Search for the cell housing the specified text and yield its (x, y) center coordinate. 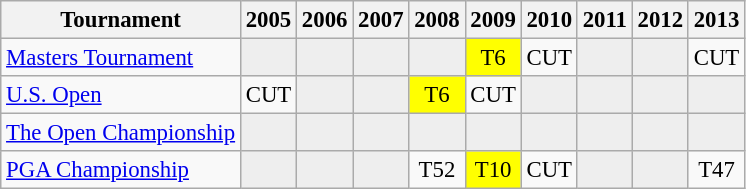
Masters Tournament (121, 58)
2011 (604, 20)
PGA Championship (121, 170)
2013 (716, 20)
2010 (549, 20)
2008 (437, 20)
2006 (325, 20)
2007 (381, 20)
T10 (493, 170)
T52 (437, 170)
2012 (660, 20)
2005 (268, 20)
2009 (493, 20)
T47 (716, 170)
U.S. Open (121, 95)
The Open Championship (121, 133)
Tournament (121, 20)
